Output the (X, Y) coordinate of the center of the cell containing the given text.  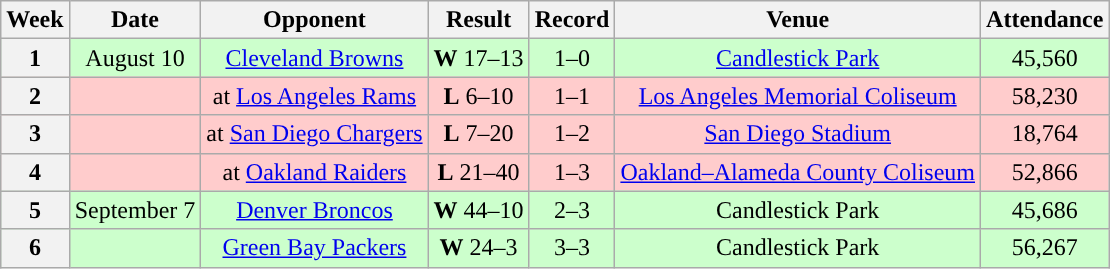
45,560 (1045, 58)
Attendance (1045, 20)
W 17–13 (478, 58)
1–1 (572, 96)
18,764 (1045, 134)
3–3 (572, 248)
September 7 (135, 210)
Oakland–Alameda County Coliseum (798, 172)
2 (35, 96)
at Oakland Raiders (314, 172)
3 (35, 134)
Cleveland Browns (314, 58)
Result (478, 20)
1–0 (572, 58)
San Diego Stadium (798, 134)
Week (35, 20)
W 44–10 (478, 210)
Los Angeles Memorial Coliseum (798, 96)
5 (35, 210)
August 10 (135, 58)
1–3 (572, 172)
1 (35, 58)
45,686 (1045, 210)
Venue (798, 20)
Opponent (314, 20)
6 (35, 248)
at Los Angeles Rams (314, 96)
Denver Broncos (314, 210)
Date (135, 20)
4 (35, 172)
52,866 (1045, 172)
W 24–3 (478, 248)
at San Diego Chargers (314, 134)
Green Bay Packers (314, 248)
L 6–10 (478, 96)
56,267 (1045, 248)
2–3 (572, 210)
58,230 (1045, 96)
1–2 (572, 134)
Record (572, 20)
L 7–20 (478, 134)
L 21–40 (478, 172)
